Provide the (X, Y) coordinate of the cell's center where the given text is located.  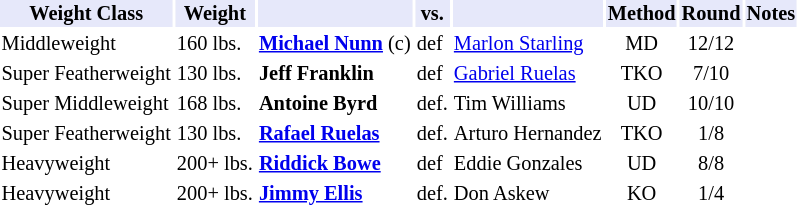
7/10 (711, 74)
Jeff Franklin (334, 74)
Weight Class (86, 14)
Weight (214, 14)
Arturo Hernandez (528, 134)
Michael Nunn (c) (334, 44)
Super Middleweight (86, 104)
168 lbs. (214, 104)
MD (642, 44)
10/10 (711, 104)
Antoine Byrd (334, 104)
200+ lbs. (214, 164)
Heavyweight (86, 164)
Middleweight (86, 44)
Notes (771, 14)
160 lbs. (214, 44)
vs. (432, 14)
Rafael Ruelas (334, 134)
1/8 (711, 134)
Tim Williams (528, 104)
Round (711, 14)
Gabriel Ruelas (528, 74)
8/8 (711, 164)
12/12 (711, 44)
Method (642, 14)
Eddie Gonzales (528, 164)
Marlon Starling (528, 44)
Riddick Bowe (334, 164)
